Return the [X, Y] coordinate for the center point of the cell that contains the specified text.  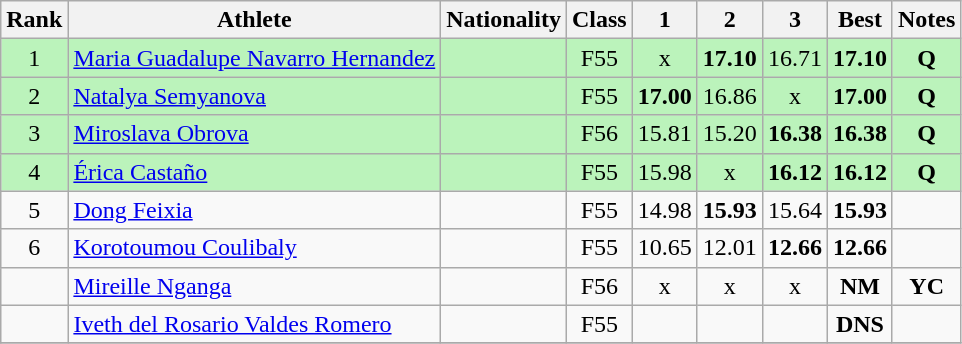
14.98 [664, 210]
Mireille Nganga [254, 286]
10.65 [664, 248]
Class [599, 20]
Best [860, 20]
Miroslava Obrova [254, 134]
15.20 [730, 134]
Maria Guadalupe Navarro Hernandez [254, 58]
NM [860, 286]
4 [34, 172]
Nationality [504, 20]
16.86 [730, 96]
16.71 [794, 58]
Natalya Semyanova [254, 96]
Dong Feixia [254, 210]
Rank [34, 20]
15.64 [794, 210]
Notes [926, 20]
Érica Castaño [254, 172]
Korotoumou Coulibaly [254, 248]
15.98 [664, 172]
Iveth del Rosario Valdes Romero [254, 324]
6 [34, 248]
15.81 [664, 134]
YC [926, 286]
5 [34, 210]
12.01 [730, 248]
DNS [860, 324]
Athlete [254, 20]
